Determine the (x, y) coordinate at the center of the cell enclosing the given text.  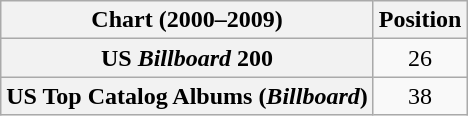
US Top Catalog Albums (Billboard) (187, 96)
Position (420, 20)
26 (420, 58)
38 (420, 96)
US Billboard 200 (187, 58)
Chart (2000–2009) (187, 20)
